Search for the cell housing the specified text and yield its (x, y) center coordinate. 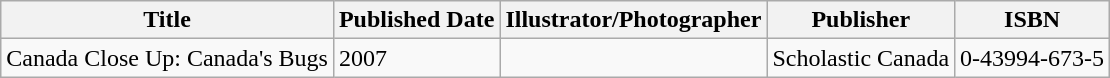
Published Date (416, 20)
Publisher (861, 20)
Canada Close Up: Canada's Bugs (168, 58)
ISBN (1032, 20)
Scholastic Canada (861, 58)
Title (168, 20)
Illustrator/Photographer (634, 20)
0-43994-673-5 (1032, 58)
2007 (416, 58)
